Extract the [X, Y] coordinate from the center of the cell holding the provided text.  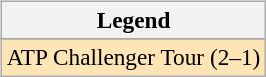
Legend [133, 20]
ATP Challenger Tour (2–1) [133, 57]
